Search for the cell housing the specified text and yield its (x, y) center coordinate. 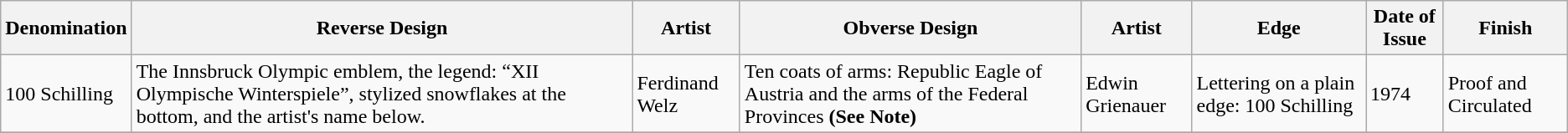
Edge (1278, 28)
Lettering on a plain edge: 100 Schilling (1278, 94)
The Innsbruck Olympic emblem, the legend: “XII Olympische Winterspiele”, stylized snowflakes at the bottom, and the artist's name below. (382, 94)
Obverse Design (910, 28)
Ten coats of arms: Republic Eagle of Austria and the arms of the Federal Provinces (See Note) (910, 94)
1974 (1404, 94)
100 Schilling (66, 94)
Edwin Grienauer (1137, 94)
Denomination (66, 28)
Finish (1505, 28)
Date of Issue (1404, 28)
Reverse Design (382, 28)
Ferdinand Welz (686, 94)
Proof and Circulated (1505, 94)
